Find where the given text appears and provide that cell's center as [X, Y] coordinate. 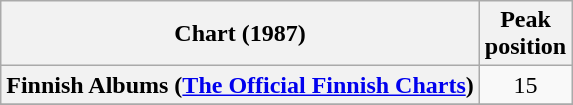
15 [525, 85]
Peakposition [525, 34]
Chart (1987) [240, 34]
Finnish Albums (The Official Finnish Charts) [240, 85]
